From the cell containing the given text, extract its center point as (x, y) coordinate. 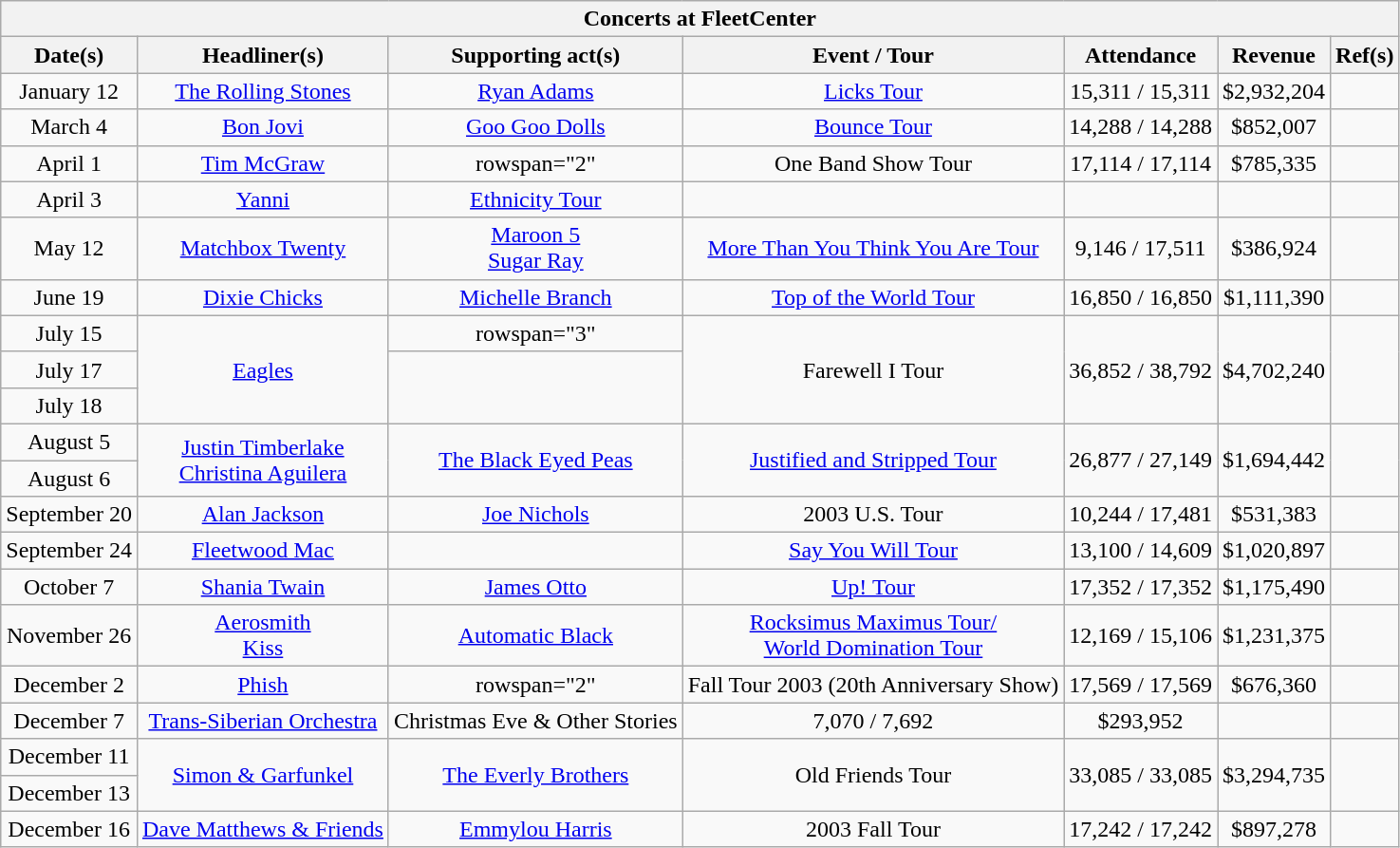
July 18 (69, 405)
Bounce Tour (873, 127)
October 7 (69, 587)
James Otto (535, 587)
15,311 / 15,311 (1141, 91)
17,114 / 17,114 (1141, 163)
AerosmithKiss (262, 636)
August 6 (69, 478)
July 17 (69, 369)
Fall Tour 2003 (20th Anniversary Show) (873, 685)
Automatic Black (535, 636)
April 1 (69, 163)
Ethnicity Tour (535, 199)
$293,952 (1141, 721)
$1,175,490 (1274, 587)
More Than You Think You Are Tour (873, 249)
26,877 / 27,149 (1141, 460)
Farewell I Tour (873, 369)
Joe Nichols (535, 515)
Fleetwood Mac (262, 551)
Tim McGraw (262, 163)
December 11 (69, 757)
Phish (262, 685)
Alan Jackson (262, 515)
$1,231,375 (1274, 636)
$1,111,390 (1274, 297)
Date(s) (69, 55)
The Everly Brothers (535, 775)
January 12 (69, 91)
$852,007 (1274, 127)
July 15 (69, 333)
November 26 (69, 636)
Concerts at FleetCenter (700, 19)
14,288 / 14,288 (1141, 127)
$531,383 (1274, 515)
rowspan="3" (535, 333)
Up! Tour (873, 587)
$386,924 (1274, 249)
December 16 (69, 829)
Michelle Branch (535, 297)
13,100 / 14,609 (1141, 551)
9,146 / 17,511 (1141, 249)
Eagles (262, 369)
Christmas Eve & Other Stories (535, 721)
Headliner(s) (262, 55)
Rocksimus Maximus Tour/World Domination Tour (873, 636)
Matchbox Twenty (262, 249)
$1,020,897 (1274, 551)
Dave Matthews & Friends (262, 829)
33,085 / 33,085 (1141, 775)
December 2 (69, 685)
16,850 / 16,850 (1141, 297)
June 19 (69, 297)
Ryan Adams (535, 91)
September 24 (69, 551)
August 5 (69, 442)
The Rolling Stones (262, 91)
Shania Twain (262, 587)
The Black Eyed Peas (535, 460)
Supporting act(s) (535, 55)
April 3 (69, 199)
September 20 (69, 515)
17,569 / 17,569 (1141, 685)
$676,360 (1274, 685)
Emmylou Harris (535, 829)
$4,702,240 (1274, 369)
Justified and Stripped Tour (873, 460)
Top of the World Tour (873, 297)
Revenue (1274, 55)
$3,294,735 (1274, 775)
Dixie Chicks (262, 297)
Event / Tour (873, 55)
Licks Tour (873, 91)
December 7 (69, 721)
17,242 / 17,242 (1141, 829)
Justin TimberlakeChristina Aguilera (262, 460)
7,070 / 7,692 (873, 721)
10,244 / 17,481 (1141, 515)
Yanni (262, 199)
December 13 (69, 793)
Bon Jovi (262, 127)
$1,694,442 (1274, 460)
Simon & Garfunkel (262, 775)
$2,932,204 (1274, 91)
$785,335 (1274, 163)
$897,278 (1274, 829)
Goo Goo Dolls (535, 127)
Attendance (1141, 55)
Maroon 5Sugar Ray (535, 249)
Old Friends Tour (873, 775)
Ref(s) (1365, 55)
12,169 / 15,106 (1141, 636)
Trans-Siberian Orchestra (262, 721)
36,852 / 38,792 (1141, 369)
May 12 (69, 249)
2003 Fall Tour (873, 829)
2003 U.S. Tour (873, 515)
March 4 (69, 127)
One Band Show Tour (873, 163)
Say You Will Tour (873, 551)
17,352 / 17,352 (1141, 587)
